Find where the given text appears and provide that cell's center as (x, y) coordinate. 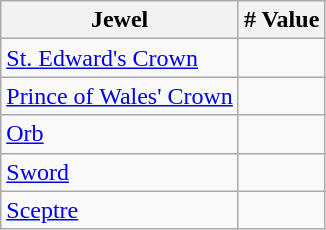
Sword (120, 172)
Sceptre (120, 210)
Prince of Wales' Crown (120, 96)
Orb (120, 134)
# Value (281, 20)
St. Edward's Crown (120, 58)
Jewel (120, 20)
